From the cell containing the given text, extract its center point as [x, y] coordinate. 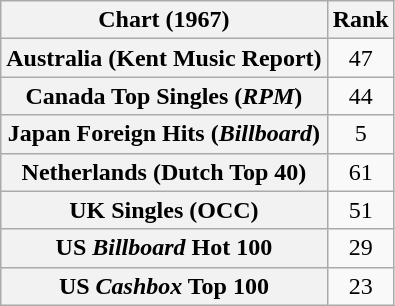
Netherlands (Dutch Top 40) [164, 172]
Chart (1967) [164, 20]
Canada Top Singles (RPM) [164, 96]
29 [360, 248]
51 [360, 210]
Japan Foreign Hits (Billboard) [164, 134]
5 [360, 134]
UK Singles (OCC) [164, 210]
61 [360, 172]
US Billboard Hot 100 [164, 248]
US Cashbox Top 100 [164, 286]
47 [360, 58]
23 [360, 286]
Australia (Kent Music Report) [164, 58]
Rank [360, 20]
44 [360, 96]
